Determine the (x, y) coordinate at the center of the cell enclosing the given text.  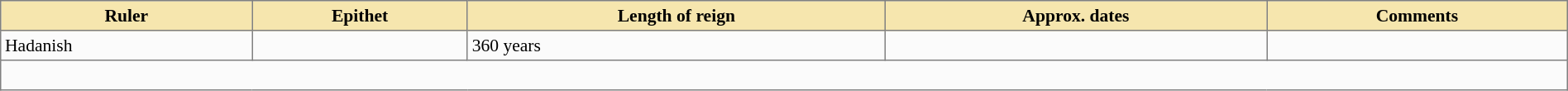
Comments (1417, 16)
Approx. dates (1075, 16)
360 years (676, 45)
Hadanish (127, 45)
Ruler (127, 16)
Epithet (361, 16)
Length of reign (676, 16)
